Scan for the cell matching the given text and deliver its [x, y] coordinate at center. 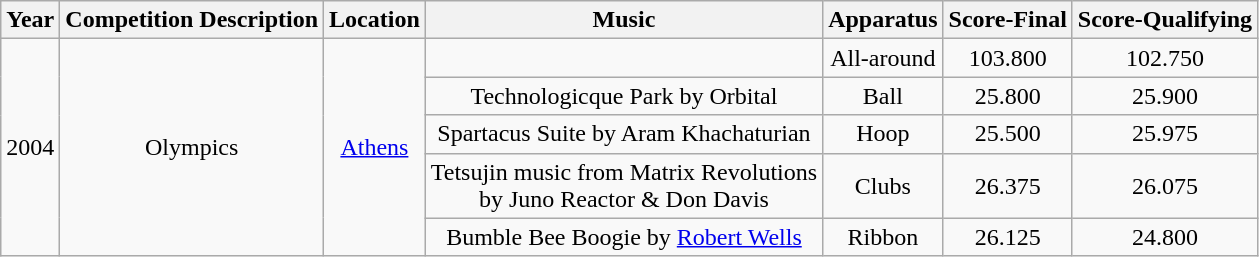
25.800 [1008, 96]
24.800 [1164, 237]
Hoop [883, 134]
102.750 [1164, 58]
Tetsujin music from Matrix Revolutions by Juno Reactor & Don Davis [624, 186]
25.975 [1164, 134]
26.075 [1164, 186]
All-around [883, 58]
Spartacus Suite by Aram Khachaturian [624, 134]
25.900 [1164, 96]
Apparatus [883, 20]
Location [375, 20]
Athens [375, 148]
Year [30, 20]
Music [624, 20]
26.375 [1008, 186]
Bumble Bee Boogie by Robert Wells [624, 237]
Olympics [192, 148]
2004 [30, 148]
Ribbon [883, 237]
26.125 [1008, 237]
Technologicque Park by Orbital [624, 96]
25.500 [1008, 134]
Score-Qualifying [1164, 20]
Clubs [883, 186]
103.800 [1008, 58]
Score-Final [1008, 20]
Competition Description [192, 20]
Ball [883, 96]
